Pinpoint the cell where the given text exists, returning its (x, y) midpoint coordinate. 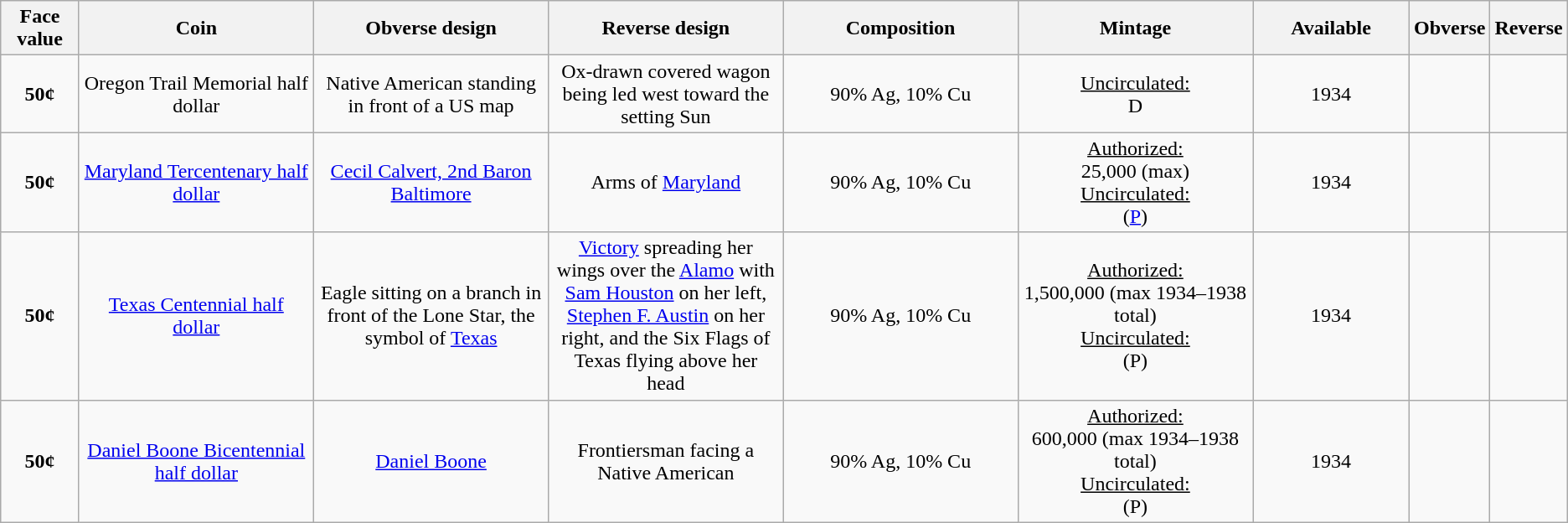
Authorized:25,000 (max)Uncirculated: (P) (1135, 183)
Frontiersman facing a Native American (666, 461)
Reverse (1529, 28)
Daniel Boone Bicentennial half dollar (196, 461)
Face value (40, 28)
Native American standing in front of a US map (431, 94)
Obverse design (431, 28)
Reverse design (666, 28)
Eagle sitting on a branch in front of the Lone Star, the symbol of Texas (431, 316)
Uncirculated: D (1135, 94)
Texas Centennial half dollar (196, 316)
Maryland Tercentenary half dollar (196, 183)
Ox-drawn covered wagon being led west toward the setting Sun (666, 94)
Daniel Boone (431, 461)
Mintage (1135, 28)
Authorized:600,000 (max 1934–1938 total)Uncirculated: (P) (1135, 461)
Coin (196, 28)
Composition (900, 28)
Available (1332, 28)
Authorized:1,500,000 (max 1934–1938 total)Uncirculated: (P) (1135, 316)
Obverse (1450, 28)
Oregon Trail Memorial half dollar (196, 94)
Cecil Calvert, 2nd Baron Baltimore (431, 183)
Arms of Maryland (666, 183)
